Identify which cell holds the provided text, then report its [X, Y] central coordinate. 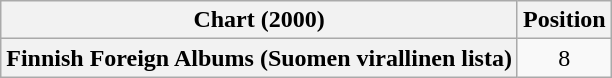
8 [564, 58]
Position [564, 20]
Finnish Foreign Albums (Suomen virallinen lista) [260, 58]
Chart (2000) [260, 20]
